Determine the (x, y) coordinate at the center of the cell enclosing the given text.  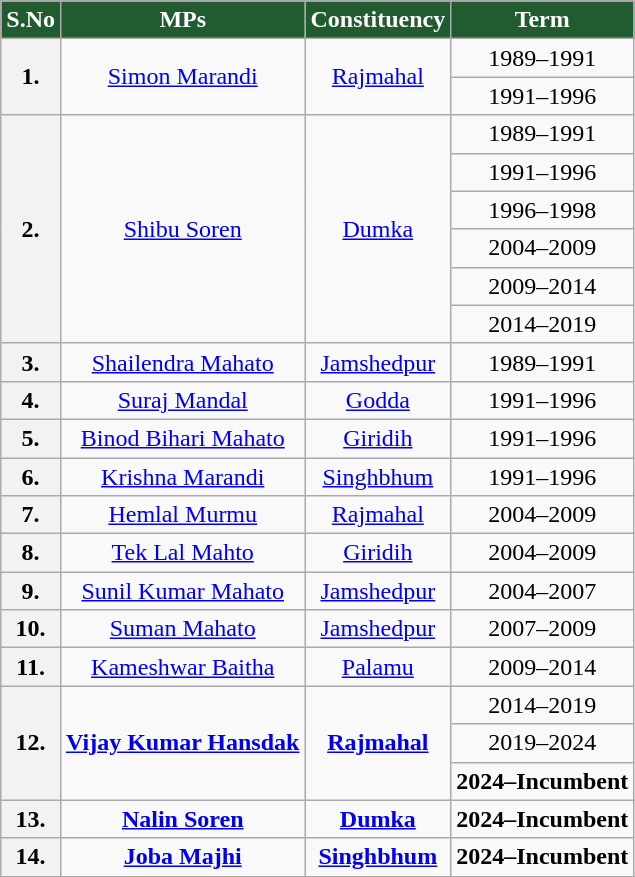
4. (31, 400)
12. (31, 743)
1996–1998 (542, 210)
5. (31, 438)
11. (31, 667)
2004–2007 (542, 591)
9. (31, 591)
2007–2009 (542, 629)
Simon Marandi (182, 77)
Vijay Kumar Hansdak (182, 743)
Binod Bihari Mahato (182, 438)
Joba Majhi (182, 857)
MPs (182, 20)
Term (542, 20)
7. (31, 515)
Tek Lal Mahto (182, 553)
1. (31, 77)
S.No (31, 20)
Palamu (378, 667)
14. (31, 857)
Constituency (378, 20)
10. (31, 629)
Nalin Soren (182, 819)
Kameshwar Baitha (182, 667)
13. (31, 819)
Suraj Mandal (182, 400)
3. (31, 362)
Sunil Kumar Mahato (182, 591)
6. (31, 477)
2019–2024 (542, 743)
Krishna Marandi (182, 477)
Godda (378, 400)
Shailendra Mahato (182, 362)
Shibu Soren (182, 229)
8. (31, 553)
Suman Mahato (182, 629)
2. (31, 229)
Hemlal Murmu (182, 515)
